From the cell containing the given text, extract its center point as [x, y] coordinate. 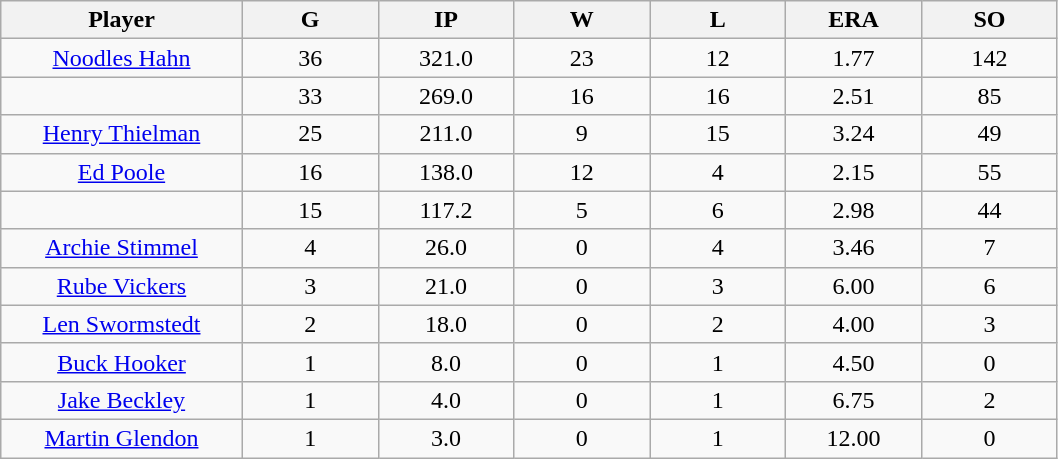
IP [446, 20]
1.77 [854, 58]
9 [582, 134]
2.15 [854, 172]
Noodles Hahn [122, 58]
23 [582, 58]
117.2 [446, 210]
6.00 [854, 286]
Henry Thielman [122, 134]
26.0 [446, 248]
Archie Stimmel [122, 248]
8.0 [446, 362]
211.0 [446, 134]
L [718, 20]
49 [989, 134]
44 [989, 210]
Martin Glendon [122, 438]
142 [989, 58]
4.50 [854, 362]
3.0 [446, 438]
2.51 [854, 96]
Jake Beckley [122, 400]
2.98 [854, 210]
G [310, 20]
85 [989, 96]
4.00 [854, 324]
18.0 [446, 324]
12.00 [854, 438]
55 [989, 172]
321.0 [446, 58]
33 [310, 96]
3.24 [854, 134]
Player [122, 20]
36 [310, 58]
Buck Hooker [122, 362]
21.0 [446, 286]
W [582, 20]
Rube Vickers [122, 286]
SO [989, 20]
25 [310, 134]
138.0 [446, 172]
Ed Poole [122, 172]
4.0 [446, 400]
Len Swormstedt [122, 324]
5 [582, 210]
269.0 [446, 96]
ERA [854, 20]
6.75 [854, 400]
3.46 [854, 248]
7 [989, 248]
